Output the [x, y] coordinate of the center of the cell containing the given text.  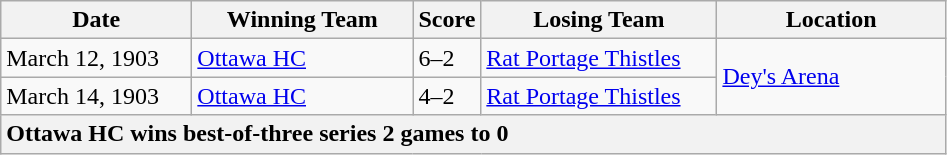
Location [832, 20]
Dey's Arena [832, 77]
6–2 [447, 58]
Losing Team [599, 20]
Score [447, 20]
Date [96, 20]
4–2 [447, 96]
Winning Team [302, 20]
March 12, 1903 [96, 58]
Ottawa HC wins best-of-three series 2 games to 0 [474, 134]
March 14, 1903 [96, 96]
